From the cell containing the given text, extract its center point as (X, Y) coordinate. 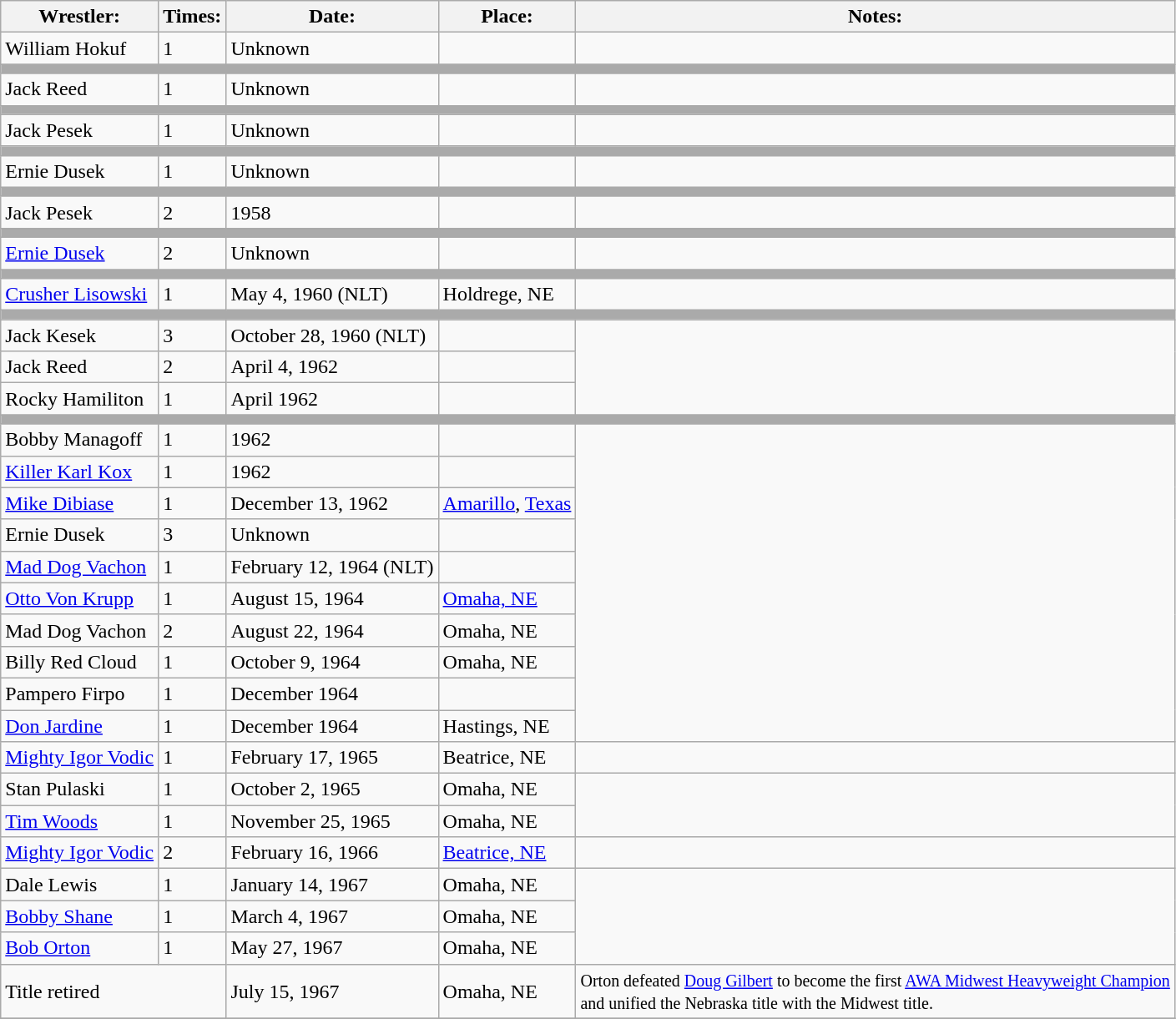
Tim Woods (80, 821)
January 14, 1967 (332, 885)
Notes: (875, 17)
Times: (192, 17)
Bobby Managoff (80, 440)
1958 (332, 212)
Mike Dibiase (80, 503)
Wrestler: (80, 17)
July 15, 1967 (332, 991)
February 12, 1964 (NLT) (332, 567)
April 1962 (332, 399)
November 25, 1965 (332, 821)
Jack Kesek (80, 335)
Dale Lewis (80, 885)
William Hokuf (80, 48)
Date: (332, 17)
February 16, 1966 (332, 853)
Pampero Firpo (80, 694)
Bobby Shane (80, 916)
May 4, 1960 (NLT) (332, 295)
October 28, 1960 (NLT) (332, 335)
Killer Karl Kox (80, 472)
Otto Von Krupp (80, 598)
May 27, 1967 (332, 948)
October 9, 1964 (332, 662)
Amarillo, Texas (507, 503)
Rocky Hamiliton (80, 399)
Bob Orton (80, 948)
August 22, 1964 (332, 630)
Holdrege, NE (507, 295)
October 2, 1965 (332, 789)
April 4, 1962 (332, 367)
March 4, 1967 (332, 916)
Orton defeated Doug Gilbert to become the first AWA Midwest Heavyweight Championand unified the Nebraska title with the Midwest title. (875, 991)
Hastings, NE (507, 725)
Don Jardine (80, 725)
August 15, 1964 (332, 598)
Crusher Lisowski (80, 295)
Stan Pulaski (80, 789)
Billy Red Cloud (80, 662)
December 13, 1962 (332, 503)
Place: (507, 17)
Title retired (114, 991)
February 17, 1965 (332, 758)
